Pinpoint the cell where the given text exists, returning its (x, y) midpoint coordinate. 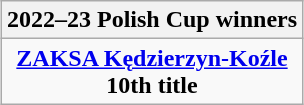
ZAKSA Kędzierzyn-Koźle10th title (152, 72)
2022–23 Polish Cup winners (152, 20)
